Scan for the cell matching the given text and deliver its (X, Y) coordinate at center. 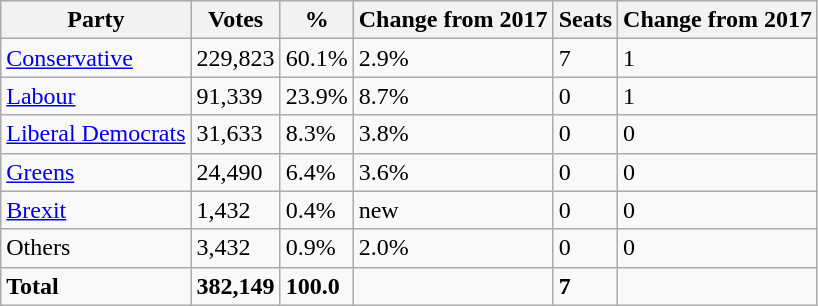
Votes (236, 20)
Seats (585, 20)
% (316, 20)
2.0% (453, 248)
100.0 (316, 286)
8.7% (453, 96)
23.9% (316, 96)
91,339 (236, 96)
8.3% (316, 134)
Conservative (96, 58)
24,490 (236, 172)
0.4% (316, 210)
2.9% (453, 58)
3,432 (236, 248)
3.8% (453, 134)
Total (96, 286)
Liberal Democrats (96, 134)
Labour (96, 96)
6.4% (316, 172)
Brexit (96, 210)
60.1% (316, 58)
1,432 (236, 210)
31,633 (236, 134)
229,823 (236, 58)
382,149 (236, 286)
3.6% (453, 172)
Greens (96, 172)
0.9% (316, 248)
Party (96, 20)
Others (96, 248)
new (453, 210)
